Return (X, Y) of the center of cell containing provided text 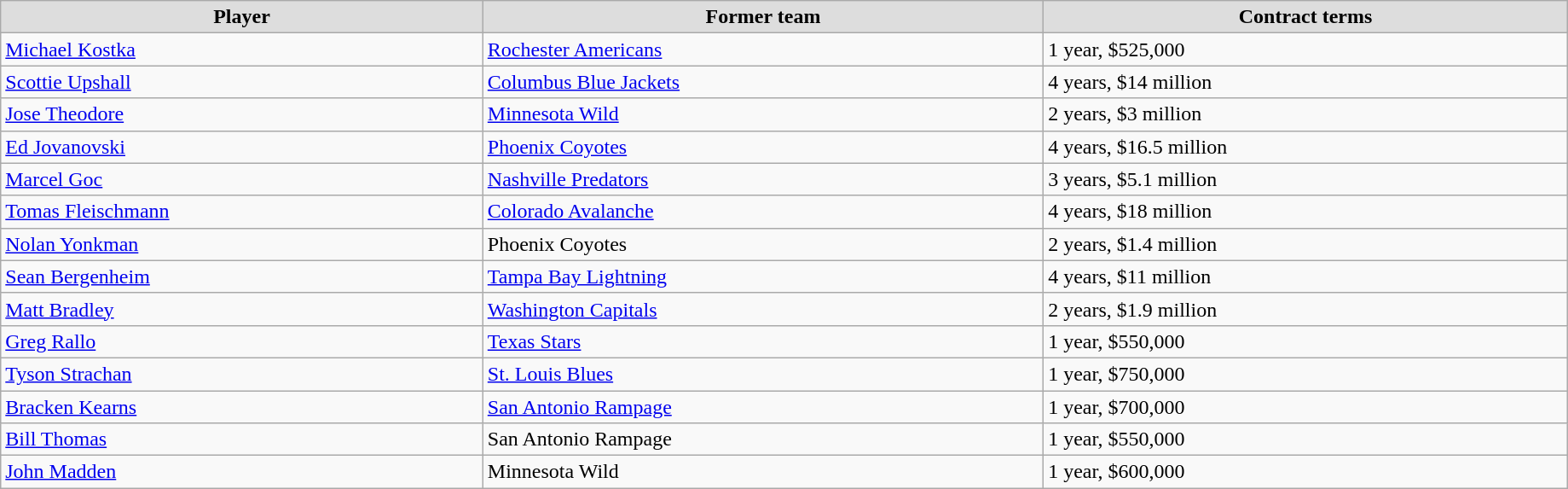
4 years, $16.5 million (1306, 147)
Contract terms (1306, 17)
1 year, $750,000 (1306, 374)
Matt Bradley (242, 309)
Bracken Kearns (242, 407)
Washington Capitals (762, 309)
Michael Kostka (242, 49)
Colorado Avalanche (762, 212)
Nashville Predators (762, 179)
Sean Bergenheim (242, 277)
St. Louis Blues (762, 374)
Rochester Americans (762, 49)
Ed Jovanovski (242, 147)
Columbus Blue Jackets (762, 82)
4 years, $18 million (1306, 212)
3 years, $5.1 million (1306, 179)
Greg Rallo (242, 341)
Nolan Yonkman (242, 244)
Former team (762, 17)
1 year, $525,000 (1306, 49)
Player (242, 17)
Bill Thomas (242, 440)
2 years, $1.4 million (1306, 244)
Marcel Goc (242, 179)
Tyson Strachan (242, 374)
Tomas Fleischmann (242, 212)
1 year, $600,000 (1306, 472)
2 years, $1.9 million (1306, 309)
4 years, $11 million (1306, 277)
1 year, $700,000 (1306, 407)
Tampa Bay Lightning (762, 277)
Scottie Upshall (242, 82)
Jose Theodore (242, 114)
Texas Stars (762, 341)
4 years, $14 million (1306, 82)
John Madden (242, 472)
2 years, $3 million (1306, 114)
